Detect which cell encompasses the target text, then output its [X, Y] center coordinate. 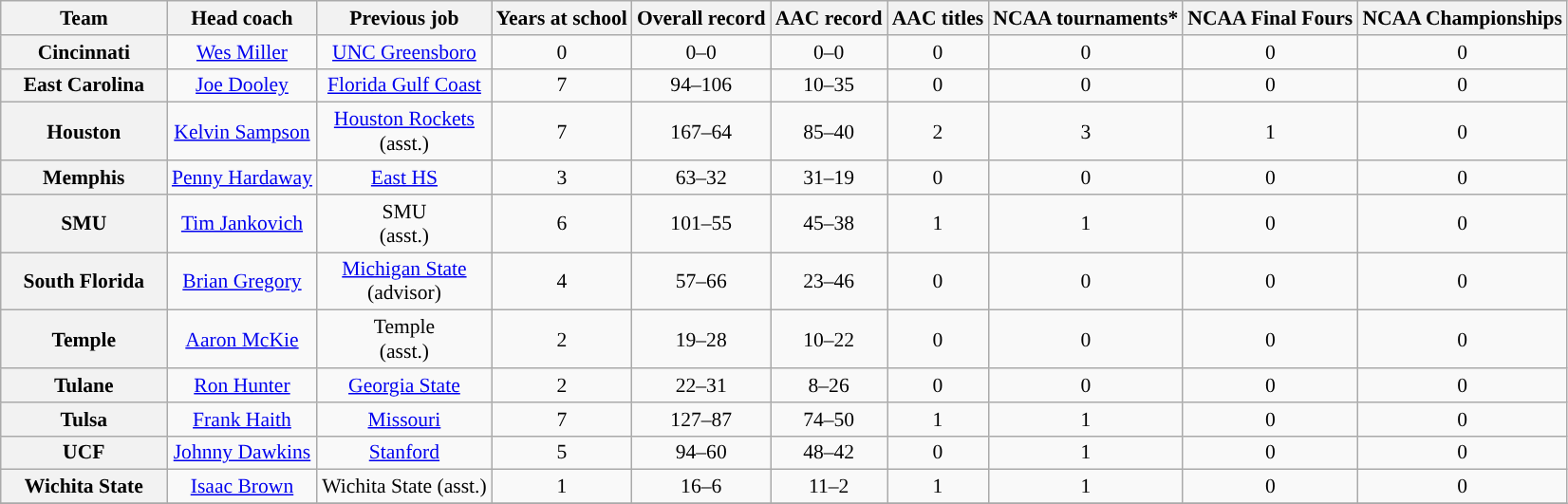
45–38 [830, 224]
Frank Haith [242, 420]
UCF [84, 453]
Years at school [562, 18]
Wes Miller [242, 52]
31–19 [830, 177]
19–28 [701, 340]
10–22 [830, 340]
Memphis [84, 177]
Missouri [404, 420]
85–40 [830, 131]
Temple [84, 340]
22–31 [701, 385]
8–26 [830, 385]
Team [84, 18]
57–66 [701, 281]
6 [562, 224]
74–50 [830, 420]
5 [562, 453]
Isaac Brown [242, 487]
11–2 [830, 487]
Stanford [404, 453]
127–87 [701, 420]
Penny Hardaway [242, 177]
AAC record [830, 18]
101–55 [701, 224]
Wichita State (asst.) [404, 487]
Joe Dooley [242, 85]
Wichita State [84, 487]
10–35 [830, 85]
94–60 [701, 453]
Tulane [84, 385]
Ron Hunter [242, 385]
Georgia State [404, 385]
Previous job [404, 18]
Kelvin Sampson [242, 131]
Tim Jankovich [242, 224]
Johnny Dawkins [242, 453]
East HS [404, 177]
63–32 [701, 177]
Florida Gulf Coast [404, 85]
Aaron McKie [242, 340]
Temple(asst.) [404, 340]
Brian Gregory [242, 281]
Houston Rockets(asst.) [404, 131]
Cincinnati [84, 52]
167–64 [701, 131]
Tulsa [84, 420]
16–6 [701, 487]
Michigan State(advisor) [404, 281]
Overall record [701, 18]
48–42 [830, 453]
23–46 [830, 281]
NCAA tournaments* [1086, 18]
NCAA Championships [1462, 18]
East Carolina [84, 85]
94–106 [701, 85]
AAC titles [938, 18]
South Florida [84, 281]
Head coach [242, 18]
4 [562, 281]
SMU(asst.) [404, 224]
Houston [84, 131]
NCAA Final Fours [1270, 18]
UNC Greensboro [404, 52]
SMU [84, 224]
